Extract the (x, y) coordinate from the center of the cell holding the provided text.  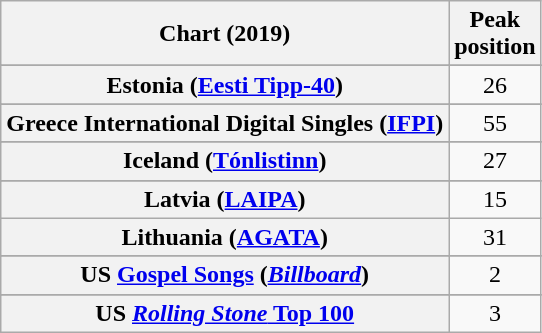
Estonia (Eesti Tipp-40) (225, 85)
US Rolling Stone Top 100 (225, 313)
55 (495, 123)
15 (495, 199)
Greece International Digital Singles (IFPI) (225, 123)
Latvia (LAIPA) (225, 199)
26 (495, 85)
Lithuania (AGATA) (225, 237)
3 (495, 313)
Iceland (Tónlistinn) (225, 161)
Peakposition (495, 34)
27 (495, 161)
US Gospel Songs (Billboard) (225, 275)
31 (495, 237)
Chart (2019) (225, 34)
2 (495, 275)
